Identify which cell holds the provided text, then report its [x, y] central coordinate. 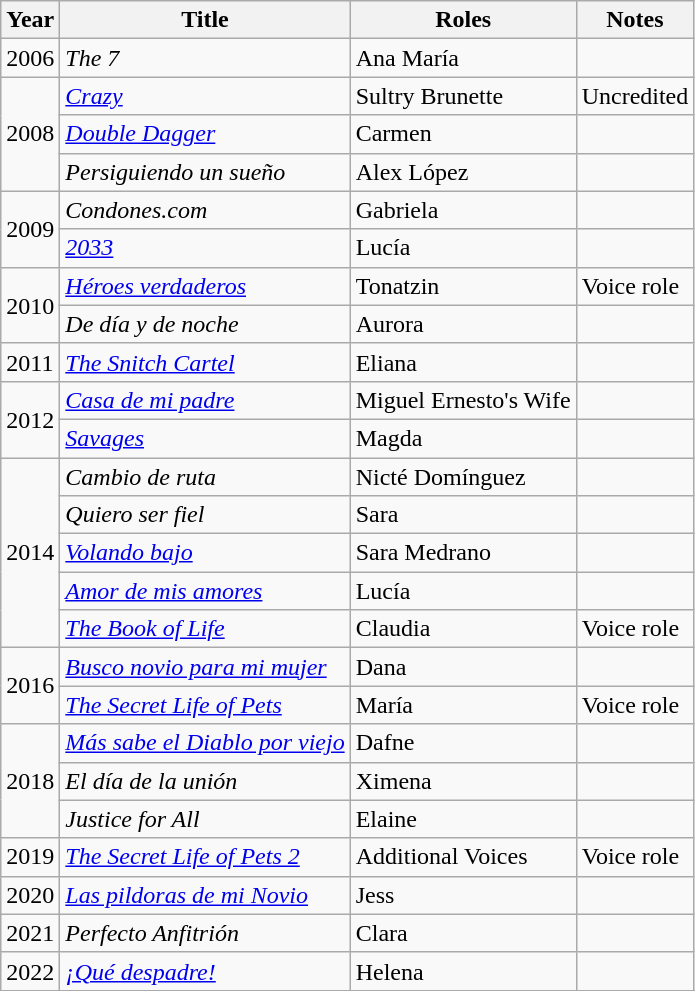
2012 [30, 419]
Elaine [463, 819]
Tonatzin [463, 286]
Year [30, 20]
El día de la unión [205, 781]
Alex López [463, 172]
Cambio de ruta [205, 477]
2010 [30, 305]
Persiguiendo un sueño [205, 172]
Sultry Brunette [463, 96]
Crazy [205, 96]
Las pildoras de mi Novio [205, 895]
Uncredited [635, 96]
2020 [30, 895]
The Snitch Cartel [205, 362]
Ana María [463, 58]
2018 [30, 781]
Sara Medrano [463, 553]
María [463, 705]
Quiero ser fiel [205, 515]
Jess [463, 895]
Busco novio para mi mujer [205, 667]
Dana [463, 667]
Ximena [463, 781]
Volando bajo [205, 553]
Miguel Ernesto's Wife [463, 400]
Magda [463, 438]
Carmen [463, 134]
¡Qué despadre! [205, 971]
Amor de mis amores [205, 591]
2021 [30, 933]
2022 [30, 971]
Justice for All [205, 819]
Aurora [463, 324]
Perfecto Anfitrión [205, 933]
2016 [30, 686]
Helena [463, 971]
Héroes verdaderos [205, 286]
The 7 [205, 58]
Clara [463, 933]
Dafne [463, 743]
Condones.com [205, 210]
Eliana [463, 362]
2014 [30, 553]
Savages [205, 438]
2019 [30, 857]
Casa de mi padre [205, 400]
Claudia [463, 629]
Double Dagger [205, 134]
2006 [30, 58]
The Book of Life [205, 629]
Notes [635, 20]
2008 [30, 134]
2009 [30, 229]
Additional Voices [463, 857]
2033 [205, 248]
The Secret Life of Pets 2 [205, 857]
Gabriela [463, 210]
Title [205, 20]
The Secret Life of Pets [205, 705]
2011 [30, 362]
Roles [463, 20]
Más sabe el Diablo por viejo [205, 743]
Sara [463, 515]
De día y de noche [205, 324]
Nicté Domínguez [463, 477]
